Pinpoint the cell where the given text exists, returning its [X, Y] midpoint coordinate. 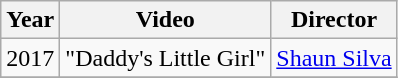
"Daddy's Little Girl" [166, 58]
Video [166, 20]
2017 [30, 58]
Year [30, 20]
Shaun Silva [334, 58]
Director [334, 20]
